Pinpoint the cell where the given text exists, returning its (X, Y) midpoint coordinate. 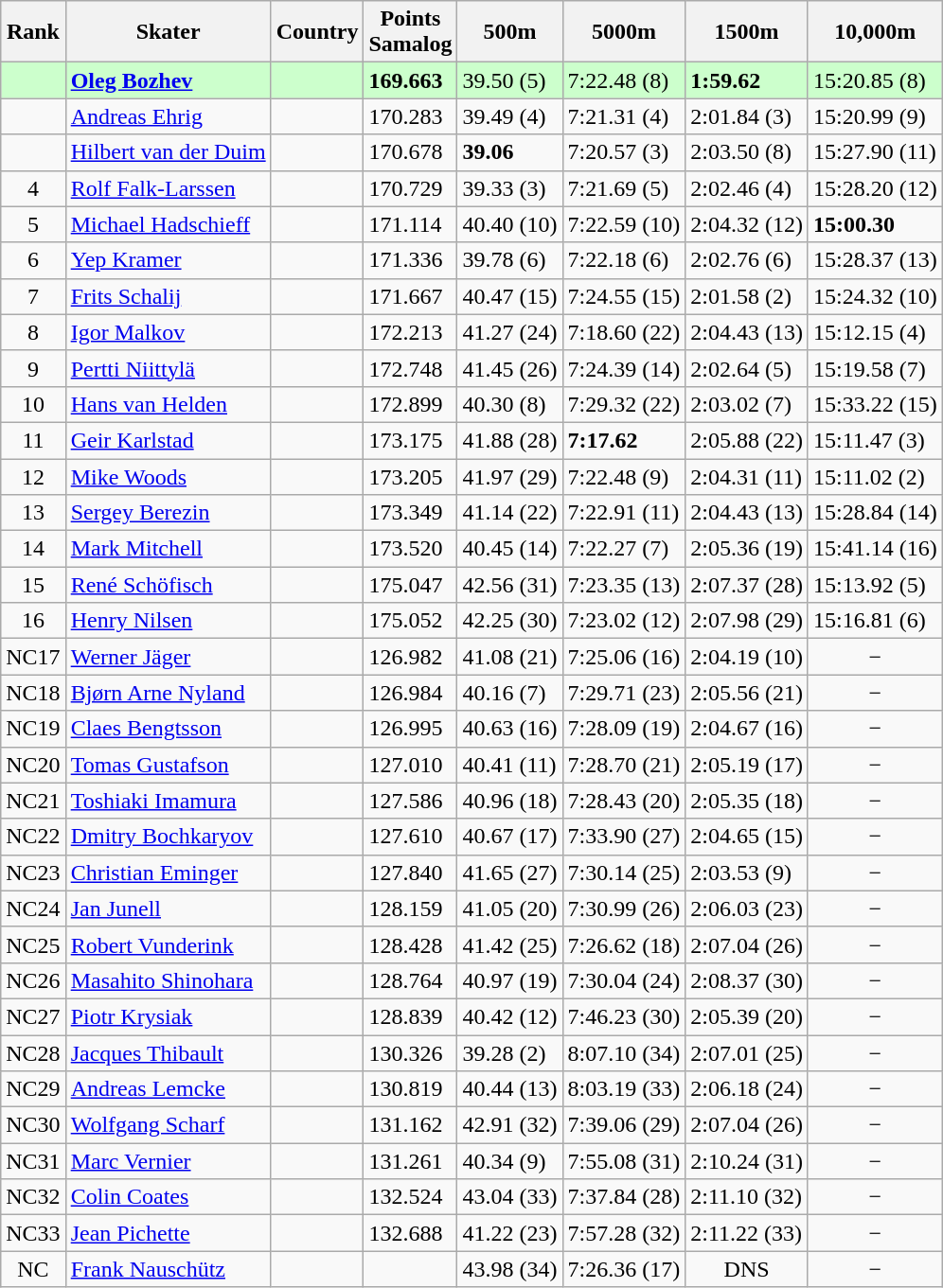
7 (33, 296)
40.30 (8) (509, 404)
10,000m (875, 32)
2:05.88 (22) (747, 440)
170.729 (411, 188)
172.748 (411, 368)
41.14 (22) (509, 513)
40.45 (14) (509, 549)
500m (509, 32)
Bjørn Arne Nyland (169, 693)
39.33 (3) (509, 188)
NC31 (33, 1161)
40.16 (7) (509, 693)
39.78 (6) (509, 260)
René Schöfisch (169, 585)
39.49 (4) (509, 116)
Toshiaki Imamura (169, 801)
130.326 (411, 1053)
173.175 (411, 440)
15:33.22 (15) (875, 404)
41.88 (28) (509, 440)
128.159 (411, 909)
Piotr Krysiak (169, 1016)
15:16.81 (6) (875, 621)
2:04.65 (15) (747, 837)
Werner Jäger (169, 657)
NC20 (33, 765)
DNS (747, 1269)
7:28.70 (21) (624, 765)
41.22 (23) (509, 1233)
126.982 (411, 657)
Marc Vernier (169, 1161)
NC21 (33, 801)
7:18.60 (22) (624, 332)
14 (33, 549)
NC28 (33, 1053)
Claes Bengtsson (169, 729)
41.45 (26) (509, 368)
Henry Nilsen (169, 621)
2:11.22 (33) (747, 1233)
7:22.48 (8) (624, 80)
Hans van Helden (169, 404)
172.899 (411, 404)
2:04.19 (10) (747, 657)
2:07.98 (29) (747, 621)
7:30.14 (25) (624, 873)
Masahito Shinohara (169, 980)
Christian Eminger (169, 873)
8 (33, 332)
15:11.02 (2) (875, 476)
15:28.20 (12) (875, 188)
Mark Mitchell (169, 549)
15:13.92 (5) (875, 585)
NC22 (33, 837)
7:22.91 (11) (624, 513)
171.667 (411, 296)
NC25 (33, 944)
40.41 (11) (509, 765)
175.052 (411, 621)
173.520 (411, 549)
2:07.37 (28) (747, 585)
127.010 (411, 765)
2:03.02 (7) (747, 404)
43.04 (33) (509, 1197)
43.98 (34) (509, 1269)
Hilbert van der Duim (169, 152)
NC30 (33, 1125)
7:29.32 (22) (624, 404)
2:11.10 (32) (747, 1197)
40.34 (9) (509, 1161)
173.205 (411, 476)
128.764 (411, 980)
7:28.09 (19) (624, 729)
Rank (33, 32)
2:05.35 (18) (747, 801)
40.44 (13) (509, 1089)
10 (33, 404)
41.97 (29) (509, 476)
NC27 (33, 1016)
7:30.04 (24) (624, 980)
2:04.31 (11) (747, 476)
7:22.27 (7) (624, 549)
15:12.15 (4) (875, 332)
42.91 (32) (509, 1125)
2:01.84 (3) (747, 116)
131.261 (411, 1161)
Sergey Berezin (169, 513)
12 (33, 476)
6 (33, 260)
40.40 (10) (509, 224)
Jacques Thibault (169, 1053)
2:05.36 (19) (747, 549)
2:10.24 (31) (747, 1161)
2:08.37 (30) (747, 980)
40.96 (18) (509, 801)
7:26.62 (18) (624, 944)
Tomas Gustafson (169, 765)
7:33.90 (27) (624, 837)
7:39.06 (29) (624, 1125)
Igor Malkov (169, 332)
7:55.08 (31) (624, 1161)
NC17 (33, 657)
40.63 (16) (509, 729)
175.047 (411, 585)
171.114 (411, 224)
2:06.03 (23) (747, 909)
7:22.48 (9) (624, 476)
Country (317, 32)
15:20.85 (8) (875, 80)
173.349 (411, 513)
7:25.06 (16) (624, 657)
7:21.31 (4) (624, 116)
126.995 (411, 729)
2:06.18 (24) (747, 1089)
Yep Kramer (169, 260)
40.97 (19) (509, 980)
Points Samalog (411, 32)
NC23 (33, 873)
15 (33, 585)
169.663 (411, 80)
NC24 (33, 909)
40.67 (17) (509, 837)
7:23.02 (12) (624, 621)
170.678 (411, 152)
Wolfgang Scharf (169, 1125)
132.524 (411, 1197)
Andreas Ehrig (169, 116)
15:19.58 (7) (875, 368)
7:23.35 (13) (624, 585)
1500m (747, 32)
2:05.56 (21) (747, 693)
5 (33, 224)
Skater (169, 32)
Andreas Lemcke (169, 1089)
8:03.19 (33) (624, 1089)
NC26 (33, 980)
42.25 (30) (509, 621)
132.688 (411, 1233)
2:02.46 (4) (747, 188)
7:26.36 (17) (624, 1269)
NC (33, 1269)
Mike Woods (169, 476)
39.06 (509, 152)
127.586 (411, 801)
15:28.84 (14) (875, 513)
7:24.55 (15) (624, 296)
NC33 (33, 1233)
7:21.69 (5) (624, 188)
NC32 (33, 1197)
11 (33, 440)
8:07.10 (34) (624, 1053)
7:46.23 (30) (624, 1016)
2:02.76 (6) (747, 260)
NC29 (33, 1089)
7:22.18 (6) (624, 260)
7:20.57 (3) (624, 152)
15:20.99 (9) (875, 116)
15:41.14 (16) (875, 549)
4 (33, 188)
126.984 (411, 693)
15:00.30 (875, 224)
Rolf Falk-Larssen (169, 188)
2:04.67 (16) (747, 729)
9 (33, 368)
41.65 (27) (509, 873)
Jean Pichette (169, 1233)
40.42 (12) (509, 1016)
128.428 (411, 944)
5000m (624, 32)
7:17.62 (624, 440)
7:29.71 (23) (624, 693)
131.162 (411, 1125)
13 (33, 513)
1:59.62 (747, 80)
7:37.84 (28) (624, 1197)
128.839 (411, 1016)
41.42 (25) (509, 944)
171.336 (411, 260)
2:03.50 (8) (747, 152)
41.05 (20) (509, 909)
2:05.39 (20) (747, 1016)
42.56 (31) (509, 585)
15:28.37 (13) (875, 260)
7:57.28 (32) (624, 1233)
170.283 (411, 116)
NC19 (33, 729)
Dmitry Bochkaryov (169, 837)
Colin Coates (169, 1197)
39.28 (2) (509, 1053)
15:24.32 (10) (875, 296)
2:01.58 (2) (747, 296)
130.819 (411, 1089)
2:05.19 (17) (747, 765)
Pertti Niittylä (169, 368)
2:04.32 (12) (747, 224)
39.50 (5) (509, 80)
Robert Vunderink (169, 944)
Michael Hadschieff (169, 224)
Oleg Bozhev (169, 80)
Geir Karlstad (169, 440)
Frits Schalij (169, 296)
NC18 (33, 693)
2:07.01 (25) (747, 1053)
2:02.64 (5) (747, 368)
7:22.59 (10) (624, 224)
41.27 (24) (509, 332)
Frank Nauschütz (169, 1269)
127.610 (411, 837)
15:27.90 (11) (875, 152)
172.213 (411, 332)
127.840 (411, 873)
7:30.99 (26) (624, 909)
Jan Junell (169, 909)
16 (33, 621)
40.47 (15) (509, 296)
7:28.43 (20) (624, 801)
7:24.39 (14) (624, 368)
41.08 (21) (509, 657)
2:03.53 (9) (747, 873)
15:11.47 (3) (875, 440)
